Capture the cell that displays the provided text and extract its (X, Y) central coordinate. 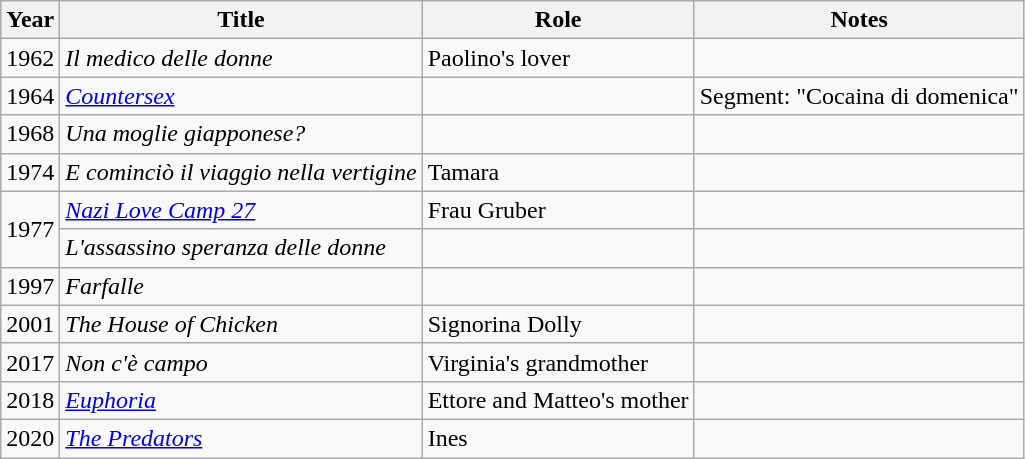
E cominciò il viaggio nella vertigine (241, 172)
1962 (30, 58)
Frau Gruber (558, 210)
Title (241, 20)
Segment: "Cocaina di domenica" (859, 96)
Virginia's grandmother (558, 362)
The House of Chicken (241, 324)
2017 (30, 362)
1974 (30, 172)
1997 (30, 286)
Year (30, 20)
Role (558, 20)
1964 (30, 96)
2020 (30, 438)
Ines (558, 438)
1977 (30, 229)
2001 (30, 324)
Non c'è campo (241, 362)
Notes (859, 20)
Ettore and Matteo's mother (558, 400)
Signorina Dolly (558, 324)
Una moglie giapponese? (241, 134)
Euphoria (241, 400)
The Predators (241, 438)
2018 (30, 400)
Farfalle (241, 286)
1968 (30, 134)
Tamara (558, 172)
Nazi Love Camp 27 (241, 210)
L'assassino speranza delle donne (241, 248)
Countersex (241, 96)
Il medico delle donne (241, 58)
Paolino's lover (558, 58)
